For the text-containing cell, return its midpoint in (x, y) coordinate format. 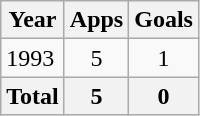
1 (164, 58)
0 (164, 96)
1993 (33, 58)
Goals (164, 20)
Apps (96, 20)
Total (33, 96)
Year (33, 20)
